Search for the cell housing the specified text and yield its (x, y) center coordinate. 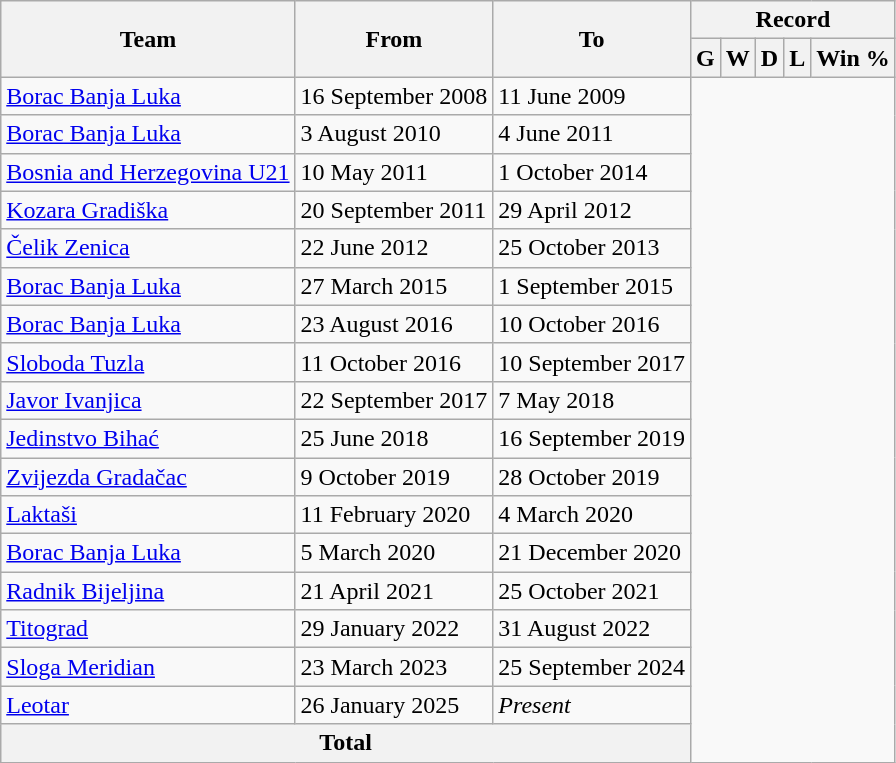
Jedinstvo Bihać (148, 438)
16 September 2019 (592, 438)
Čelik Zenica (148, 248)
Team (148, 39)
Kozara Gradiška (148, 210)
Radnik Bijeljina (148, 591)
27 March 2015 (394, 286)
Zvijezda Gradačac (148, 477)
3 August 2010 (394, 134)
5 March 2020 (394, 553)
Record (792, 20)
29 January 2022 (394, 629)
25 October 2021 (592, 591)
10 May 2011 (394, 172)
To (592, 39)
W (738, 58)
22 June 2012 (394, 248)
Titograd (148, 629)
From (394, 39)
1 October 2014 (592, 172)
9 October 2019 (394, 477)
Total (346, 743)
26 January 2025 (394, 705)
7 May 2018 (592, 400)
Laktaši (148, 515)
Win % (854, 58)
4 June 2011 (592, 134)
Bosnia and Herzegovina U21 (148, 172)
25 June 2018 (394, 438)
G (705, 58)
4 March 2020 (592, 515)
23 August 2016 (394, 324)
25 September 2024 (592, 667)
Present (592, 705)
D (769, 58)
21 December 2020 (592, 553)
29 April 2012 (592, 210)
11 June 2009 (592, 96)
21 April 2021 (394, 591)
10 September 2017 (592, 362)
25 October 2013 (592, 248)
Sloboda Tuzla (148, 362)
Javor Ivanjica (148, 400)
Leotar (148, 705)
16 September 2008 (394, 96)
L (798, 58)
20 September 2011 (394, 210)
31 August 2022 (592, 629)
23 March 2023 (394, 667)
10 October 2016 (592, 324)
28 October 2019 (592, 477)
Sloga Meridian (148, 667)
11 October 2016 (394, 362)
11 February 2020 (394, 515)
1 September 2015 (592, 286)
22 September 2017 (394, 400)
